Scan for the cell matching the given text and deliver its [x, y] coordinate at center. 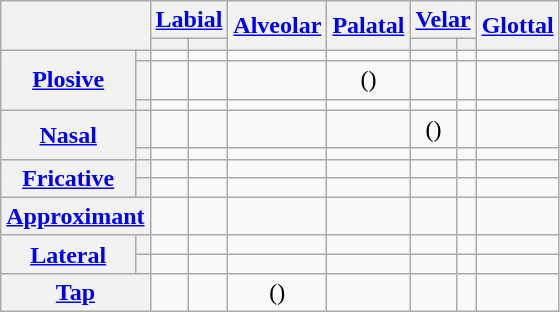
Labial [189, 20]
Tap [76, 292]
Approximant [76, 216]
Fricative [68, 178]
Lateral [68, 254]
Palatal [368, 26]
Velar [443, 20]
Nasal [68, 134]
Glottal [518, 26]
Plosive [68, 80]
Alveolar [278, 26]
